Detect which cell encompasses the target text, then output its [x, y] center coordinate. 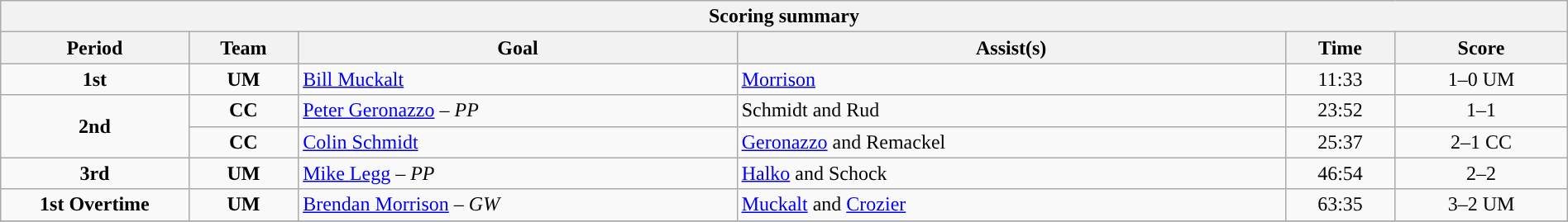
Period [94, 48]
Score [1481, 48]
2–1 CC [1481, 142]
2–2 [1481, 173]
Morrison [1011, 79]
Halko and Schock [1011, 173]
Team [243, 48]
1–1 [1481, 111]
11:33 [1340, 79]
Muckalt and Crozier [1011, 205]
Geronazzo and Remackel [1011, 142]
Bill Muckalt [518, 79]
25:37 [1340, 142]
23:52 [1340, 111]
Brendan Morrison – GW [518, 205]
1st [94, 79]
Time [1340, 48]
1st Overtime [94, 205]
46:54 [1340, 173]
Schmidt and Rud [1011, 111]
Mike Legg – PP [518, 173]
Goal [518, 48]
1–0 UM [1481, 79]
3–2 UM [1481, 205]
Colin Schmidt [518, 142]
2nd [94, 126]
Scoring summary [784, 17]
Assist(s) [1011, 48]
Peter Geronazzo – PP [518, 111]
63:35 [1340, 205]
3rd [94, 173]
